Return the [X, Y] coordinate for the center point of the cell that contains the specified text.  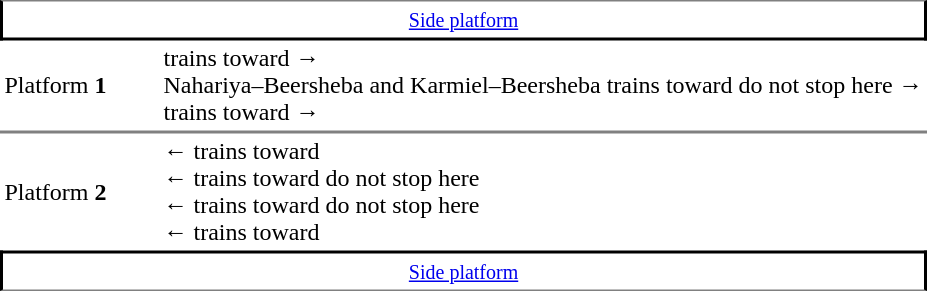
Platform 1 [80, 86]
← trains toward ← trains toward do not stop here ← trains toward do not stop here ← trains toward [543, 191]
trains toward → Nahariya–Beersheba and Karmiel–Beersheba trains toward do not stop here → trains toward → [543, 86]
Platform 2 [80, 191]
